Find where the given text appears and provide that cell's center as (x, y) coordinate. 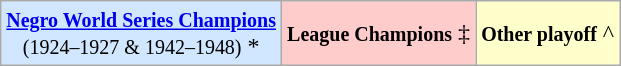
League Champions ‡ (379, 34)
Other playoff ^ (548, 34)
Negro World Series Champions(1924–1927 & 1942–1948) * (142, 34)
